Search for the cell housing the specified text and yield its [x, y] center coordinate. 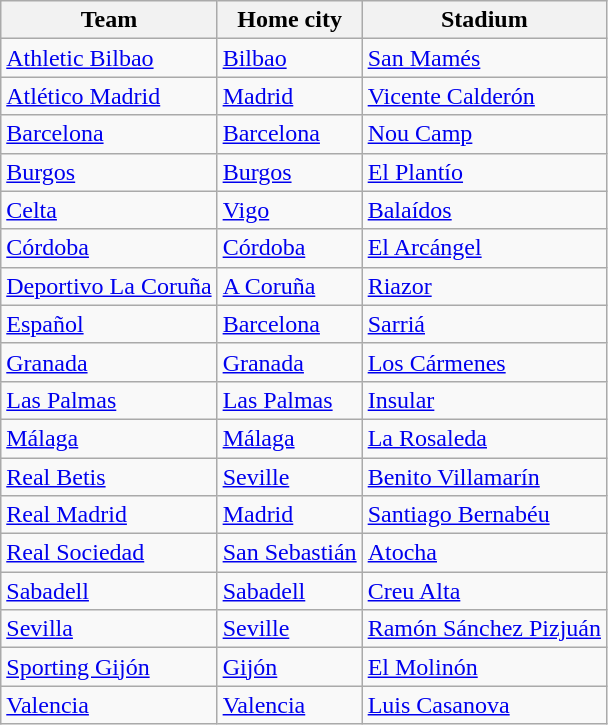
Real Madrid [109, 515]
Team [109, 20]
Balaídos [484, 210]
Real Betis [109, 477]
Nou Camp [484, 134]
Deportivo La Coruña [109, 286]
Celta [109, 210]
A Coruña [290, 286]
Vigo [290, 210]
Home city [290, 20]
Bilbao [290, 58]
El Arcángel [484, 248]
Sporting Gijón [109, 667]
Benito Villamarín [484, 477]
Insular [484, 400]
Riazor [484, 286]
Sevilla [109, 629]
San Sebastián [290, 553]
Athletic Bilbao [109, 58]
Gijón [290, 667]
Santiago Bernabéu [484, 515]
Atlético Madrid [109, 96]
Atocha [484, 553]
Luis Casanova [484, 705]
Real Sociedad [109, 553]
El Plantío [484, 172]
Sarriá [484, 324]
Ramón Sánchez Pizjuán [484, 629]
Los Cármenes [484, 362]
La Rosaleda [484, 438]
San Mamés [484, 58]
Vicente Calderón [484, 96]
Creu Alta [484, 591]
Español [109, 324]
El Molinón [484, 667]
Stadium [484, 20]
